Detect which cell encompasses the target text, then output its (X, Y) center coordinate. 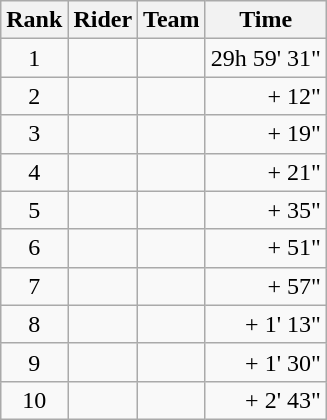
Time (266, 20)
+ 12" (266, 96)
3 (34, 134)
+ 35" (266, 210)
+ 57" (266, 286)
+ 1' 13" (266, 324)
+ 19" (266, 134)
Rider (103, 20)
5 (34, 210)
+ 2' 43" (266, 400)
7 (34, 286)
+ 1' 30" (266, 362)
1 (34, 58)
29h 59' 31" (266, 58)
2 (34, 96)
Rank (34, 20)
10 (34, 400)
9 (34, 362)
8 (34, 324)
+ 51" (266, 248)
6 (34, 248)
+ 21" (266, 172)
4 (34, 172)
Team (172, 20)
